Capture the cell that displays the provided text and extract its [x, y] central coordinate. 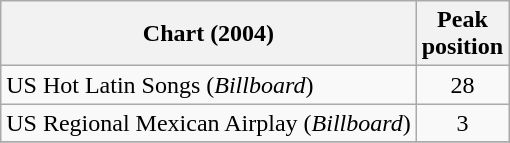
Peakposition [462, 34]
28 [462, 85]
US Regional Mexican Airplay (Billboard) [208, 123]
Chart (2004) [208, 34]
US Hot Latin Songs (Billboard) [208, 85]
3 [462, 123]
